Detect which cell encompasses the target text, then output its [x, y] center coordinate. 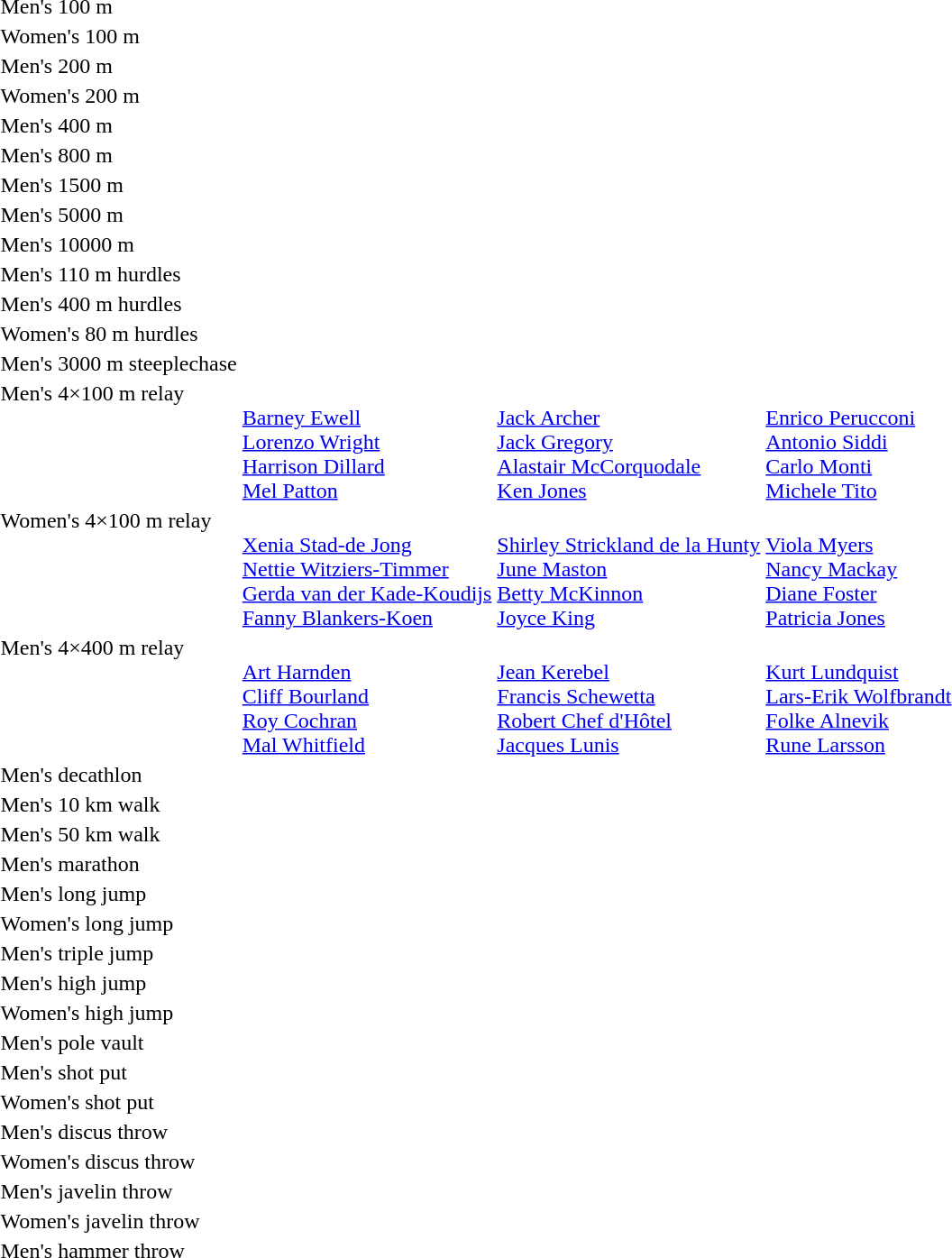
Barney EwellLorenzo WrightHarrison DillardMel Patton [367, 442]
Shirley Strickland de la HuntyJune MastonBetty McKinnonJoyce King [629, 569]
Jack ArcherJack GregoryAlastair McCorquodaleKen Jones [629, 442]
Art HarndenCliff BourlandRoy CochranMal Whitfield [367, 696]
Jean KerebelFrancis SchewettaRobert Chef d'HôtelJacques Lunis [629, 696]
Xenia Stad-de JongNettie Witziers-TimmerGerda van der Kade-KoudijsFanny Blankers-Koen [367, 569]
